Return the [x, y] coordinate for the center point of the cell that contains the specified text.  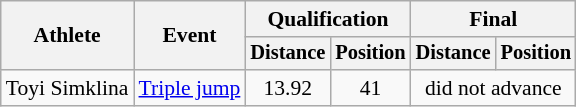
did not advance [494, 88]
Qualification [328, 19]
Final [494, 19]
Athlete [68, 36]
13.92 [288, 88]
Event [190, 36]
41 [370, 88]
Toyi Simklina [68, 88]
Triple jump [190, 88]
